Detect which cell encompasses the target text, then output its [X, Y] center coordinate. 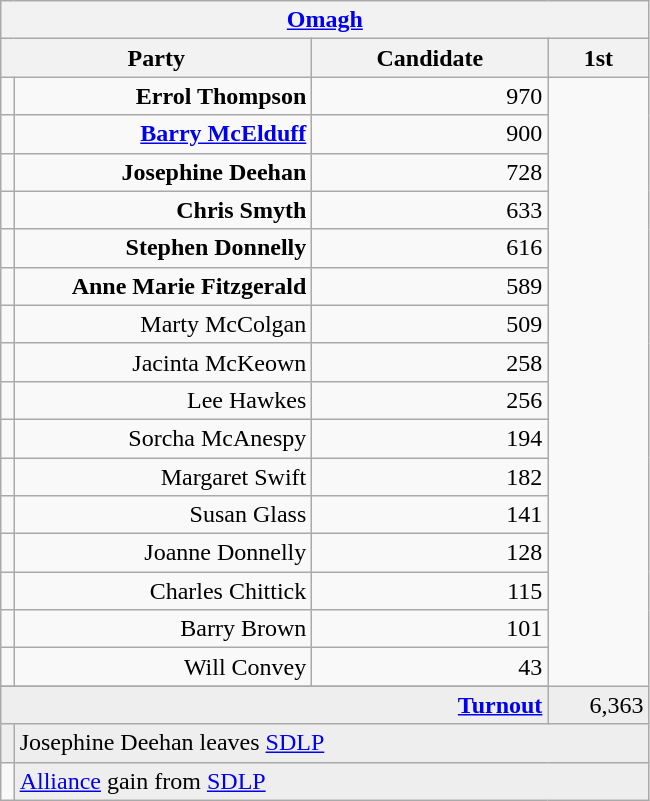
Sorcha McAnespy [163, 438]
728 [430, 172]
Margaret Swift [163, 477]
128 [430, 553]
Joanne Donnelly [163, 553]
256 [430, 400]
Barry Brown [163, 629]
Jacinta McKeown [163, 362]
258 [430, 362]
589 [430, 286]
Josephine Deehan leaves SDLP [332, 743]
Candidate [430, 58]
Omagh [325, 20]
616 [430, 248]
1st [598, 58]
Anne Marie Fitzgerald [163, 286]
Charles Chittick [163, 591]
633 [430, 210]
970 [430, 96]
194 [430, 438]
Party [156, 58]
Josephine Deehan [163, 172]
Barry McElduff [163, 134]
Stephen Donnelly [163, 248]
141 [430, 515]
900 [430, 134]
Susan Glass [163, 515]
Chris Smyth [163, 210]
Will Convey [163, 667]
Turnout [274, 705]
Errol Thompson [163, 96]
101 [430, 629]
509 [430, 324]
115 [430, 591]
43 [430, 667]
Alliance gain from SDLP [332, 781]
6,363 [598, 705]
Marty McColgan [163, 324]
182 [430, 477]
Lee Hawkes [163, 400]
